Scan for the cell matching the given text and deliver its (x, y) coordinate at center. 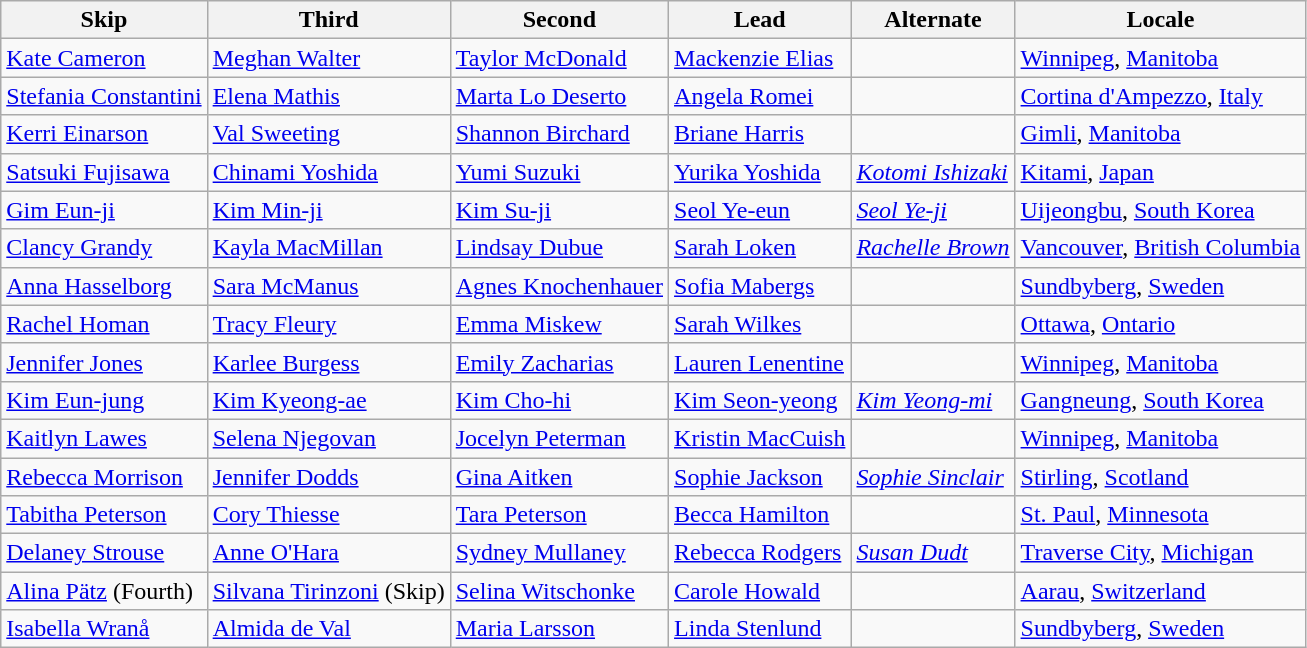
Seol Ye-ji (933, 210)
Clancy Grandy (104, 248)
Val Sweeting (328, 134)
Tracy Fleury (328, 324)
Stefania Constantini (104, 96)
Sara McManus (328, 286)
Alina Pätz (Fourth) (104, 591)
Kate Cameron (104, 58)
Emily Zacharias (559, 362)
Cortina d'Ampezzo, Italy (1160, 96)
Aarau, Switzerland (1160, 591)
Selena Njegovan (328, 438)
Rachel Homan (104, 324)
Stirling, Scotland (1160, 477)
Anna Hasselborg (104, 286)
Yumi Suzuki (559, 172)
Kim Su-ji (559, 210)
Kim Cho-hi (559, 400)
Sofia Mabergs (760, 286)
Kitami, Japan (1160, 172)
Jennifer Dodds (328, 477)
Lead (760, 20)
Jennifer Jones (104, 362)
Kim Min-ji (328, 210)
Kim Kyeong-ae (328, 400)
Second (559, 20)
Meghan Walter (328, 58)
Yurika Yoshida (760, 172)
Kim Seon-yeong (760, 400)
Isabella Wranå (104, 629)
Locale (1160, 20)
Skip (104, 20)
Gangneung, South Korea (1160, 400)
Kotomi Ishizaki (933, 172)
Linda Stenlund (760, 629)
Rachelle Brown (933, 248)
Traverse City, Michigan (1160, 553)
Karlee Burgess (328, 362)
Taylor McDonald (559, 58)
Silvana Tirinzoni (Skip) (328, 591)
Kim Yeong-mi (933, 400)
Lindsay Dubue (559, 248)
Kayla MacMillan (328, 248)
Mackenzie Elias (760, 58)
Briane Harris (760, 134)
Rebecca Morrison (104, 477)
Satsuki Fujisawa (104, 172)
Kristin MacCuish (760, 438)
Susan Dudt (933, 553)
Gim Eun-ji (104, 210)
Gimli, Manitoba (1160, 134)
Chinami Yoshida (328, 172)
Vancouver, British Columbia (1160, 248)
Third (328, 20)
Rebecca Rodgers (760, 553)
Kim Eun-jung (104, 400)
Becca Hamilton (760, 515)
Anne O'Hara (328, 553)
Uijeongbu, South Korea (1160, 210)
Carole Howald (760, 591)
Tabitha Peterson (104, 515)
Cory Thiesse (328, 515)
Alternate (933, 20)
Sophie Sinclair (933, 477)
Lauren Lenentine (760, 362)
Marta Lo Deserto (559, 96)
St. Paul, Minnesota (1160, 515)
Sophie Jackson (760, 477)
Gina Aitken (559, 477)
Kaitlyn Lawes (104, 438)
Shannon Birchard (559, 134)
Maria Larsson (559, 629)
Tara Peterson (559, 515)
Agnes Knochenhauer (559, 286)
Selina Witschonke (559, 591)
Sarah Wilkes (760, 324)
Elena Mathis (328, 96)
Seol Ye-eun (760, 210)
Almida de Val (328, 629)
Ottawa, Ontario (1160, 324)
Emma Miskew (559, 324)
Angela Romei (760, 96)
Jocelyn Peterman (559, 438)
Sarah Loken (760, 248)
Sydney Mullaney (559, 553)
Kerri Einarson (104, 134)
Delaney Strouse (104, 553)
